Pinpoint the cell where the given text exists, returning its (X, Y) midpoint coordinate. 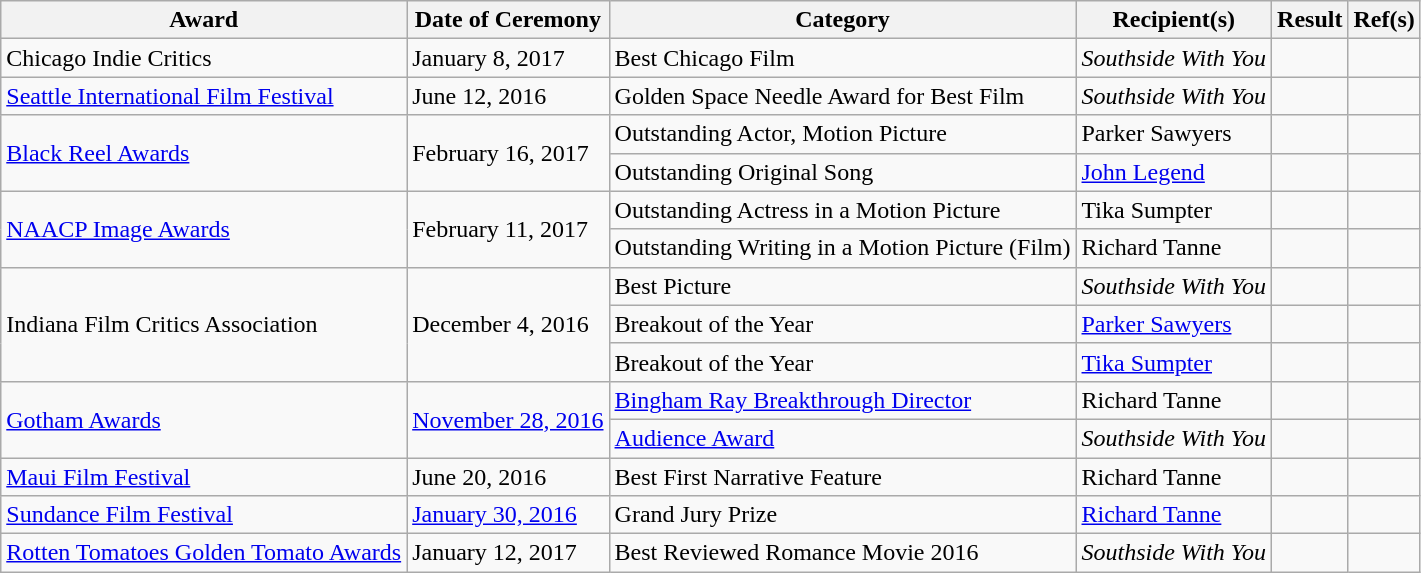
Outstanding Original Song (842, 172)
June 12, 2016 (508, 96)
Golden Space Needle Award for Best Film (842, 96)
Result (1310, 20)
Bingham Ray Breakthrough Director (842, 400)
Sundance Film Festival (204, 515)
Best Chicago Film (842, 58)
February 16, 2017 (508, 153)
Rotten Tomatoes Golden Tomato Awards (204, 553)
NAACP Image Awards (204, 229)
February 11, 2017 (508, 229)
Best Picture (842, 286)
Date of Ceremony (508, 20)
December 4, 2016 (508, 324)
Outstanding Writing in a Motion Picture (Film) (842, 248)
Best First Narrative Feature (842, 477)
Audience Award (842, 438)
January 8, 2017 (508, 58)
Outstanding Actress in a Motion Picture (842, 210)
Category (842, 20)
John Legend (1174, 172)
January 12, 2017 (508, 553)
January 30, 2016 (508, 515)
Outstanding Actor, Motion Picture (842, 134)
Chicago Indie Critics (204, 58)
Black Reel Awards (204, 153)
Award (204, 20)
Ref(s) (1384, 20)
June 20, 2016 (508, 477)
Seattle International Film Festival (204, 96)
Gotham Awards (204, 419)
Recipient(s) (1174, 20)
Best Reviewed Romance Movie 2016 (842, 553)
November 28, 2016 (508, 419)
Indiana Film Critics Association (204, 324)
Grand Jury Prize (842, 515)
Maui Film Festival (204, 477)
